Scan for the cell matching the given text and deliver its (X, Y) coordinate at center. 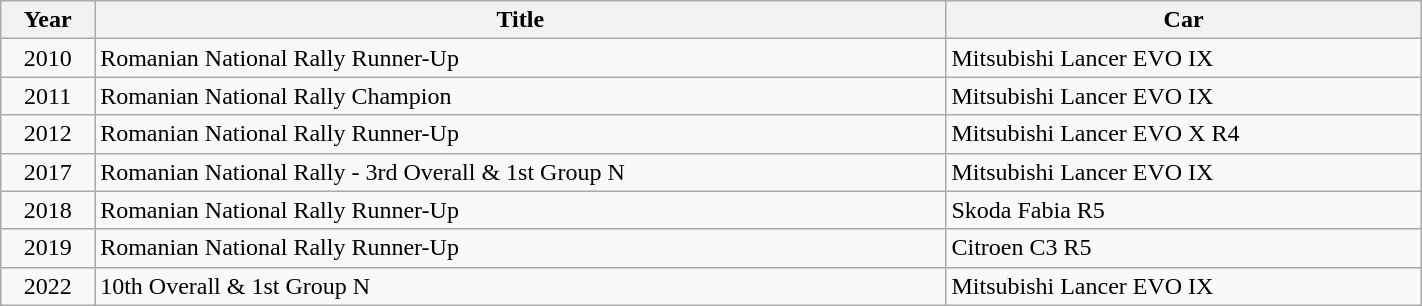
2012 (48, 134)
Romanian National Rally - 3rd Overall & 1st Group N (520, 172)
Skoda Fabia R5 (1184, 210)
Citroen C3 R5 (1184, 248)
2019 (48, 248)
Year (48, 20)
Car (1184, 20)
2018 (48, 210)
Romanian National Rally Champion (520, 96)
Title (520, 20)
2010 (48, 58)
Mitsubishi Lancer EVO X R4 (1184, 134)
2011 (48, 96)
10th Overall & 1st Group N (520, 286)
2022 (48, 286)
2017 (48, 172)
